Return the [x, y] coordinate for the center point of the cell that contains the specified text.  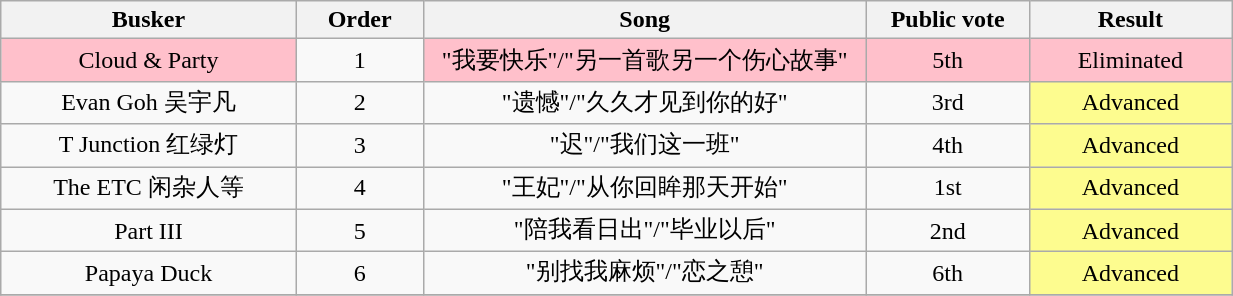
Eliminated [1130, 60]
Result [1130, 20]
Papaya Duck [149, 274]
3 [360, 146]
1st [948, 188]
5 [360, 230]
Busker [149, 20]
2nd [948, 230]
1 [360, 60]
2 [360, 102]
"我要快乐"/"另一首歌另一个伤心故事" [644, 60]
6th [948, 274]
6 [360, 274]
"别找我麻烦"/"恋之憩" [644, 274]
4th [948, 146]
Cloud & Party [149, 60]
"陪我看日出"/"毕业以后" [644, 230]
The ETC 闲杂人等 [149, 188]
Part III [149, 230]
5th [948, 60]
T Junction 红绿灯 [149, 146]
Song [644, 20]
4 [360, 188]
Evan Goh 吴宇凡 [149, 102]
Public vote [948, 20]
3rd [948, 102]
Order [360, 20]
"迟"/"我们这一班" [644, 146]
"王妃"/"从你回眸那天开始" [644, 188]
"遗憾"/"久久才见到你的好" [644, 102]
